Determine the (x, y) coordinate at the center of the cell enclosing the given text.  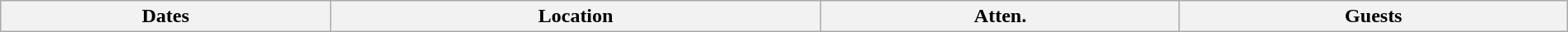
Guests (1373, 16)
Location (576, 16)
Dates (165, 16)
Atten. (1001, 16)
